Find where the given text appears and provide that cell's center as [X, Y] coordinate. 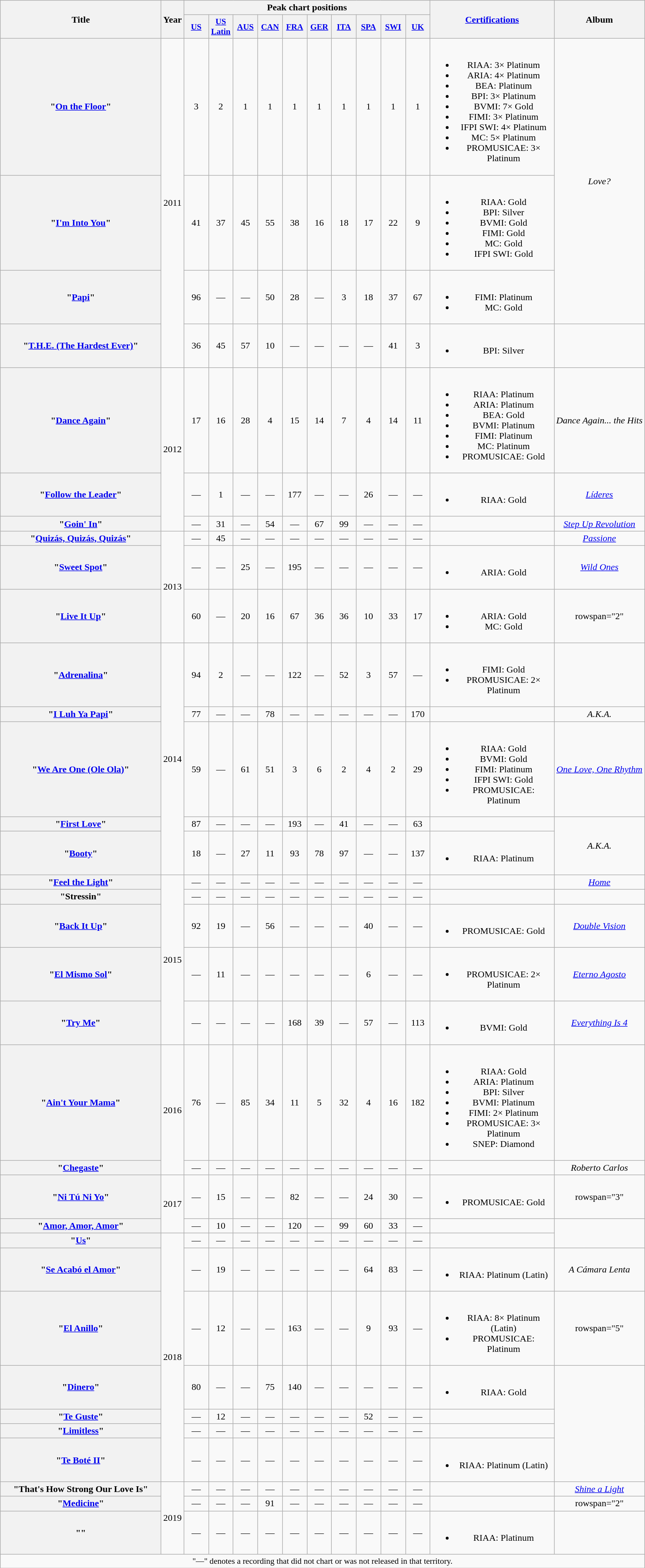
RIAA: GoldBPI: SilverBVMI: GoldFIMI: GoldMC: GoldIFPI SWI: Gold [492, 223]
UK [418, 27]
RIAA: GoldBVMI: GoldFIMI: PlatinumIFPI SWI: GoldPROMUSICAE: Platinum [492, 769]
32 [344, 1102]
"El Anillo" [81, 1328]
BVMI: Gold [492, 1023]
rowspan="5" [599, 1328]
80 [196, 1387]
"Papi" [81, 297]
5 [319, 1102]
182 [418, 1102]
2013 [173, 587]
122 [294, 675]
SPA [369, 27]
63 [418, 824]
"Stressin" [81, 897]
RIAA: GoldARIA: PlatinumBPI: SilverBVMI: PlatinumFIMI: 2× PlatinumPROMUSICAE: 3× PlatinumSNEP: Diamond [492, 1102]
"Back It Up" [81, 926]
27 [245, 853]
94 [196, 675]
RIAA: PlatinumARIA: PlatinumBEA: GoldBVMI: PlatinumFIMI: PlatinumMC: PlatinumPROMUSICAE: Gold [492, 420]
29 [418, 769]
CAN [270, 27]
2015 [173, 960]
59 [196, 769]
50 [270, 297]
34 [270, 1102]
"Limitless" [81, 1431]
US [196, 27]
"Booty" [81, 853]
"I Luh Ya Papi" [81, 714]
55 [270, 223]
113 [418, 1023]
BPI: Silver [492, 345]
64 [369, 1269]
Double Vision [599, 926]
"First Love" [81, 824]
Líderes [599, 494]
"Ni Tú Ni Yo" [81, 1197]
39 [319, 1023]
76 [196, 1102]
USLatin [221, 27]
"Dance Again" [81, 420]
Peak chart positions [307, 8]
AUS [245, 27]
168 [294, 1023]
"Quizás, Quizás, Quizás" [81, 538]
140 [294, 1387]
FIMI: PlatinumMC: Gold [492, 297]
Roberto Carlos [599, 1168]
163 [294, 1328]
170 [418, 714]
83 [393, 1269]
56 [270, 926]
31 [221, 524]
195 [294, 567]
"Goin' In" [81, 524]
"Sweet Spot" [81, 567]
PROMUSICAE: 2× Platinum [492, 974]
Dance Again... the Hits [599, 420]
Shine a Light [599, 1489]
38 [294, 223]
FIMI: GoldPROMUSICAE: 2× Platinum [492, 675]
2016 [173, 1110]
40 [369, 926]
85 [245, 1102]
"Ain't Your Mama" [81, 1102]
26 [369, 494]
"Us" [81, 1240]
2019 [173, 1518]
2014 [173, 759]
2012 [173, 449]
"" [81, 1532]
61 [245, 769]
177 [294, 494]
91 [270, 1504]
Certifications [492, 19]
Album [599, 19]
Eterno Agosto [599, 974]
20 [245, 616]
Step Up Revolution [599, 524]
"Medicine" [81, 1504]
51 [270, 769]
193 [294, 824]
rowspan="3" [599, 1197]
Wild Ones [599, 567]
137 [418, 853]
Title [81, 19]
"Chegaste" [81, 1168]
75 [270, 1387]
"We Are One (Ole Ola)" [81, 769]
Passione [599, 538]
2018 [173, 1357]
ITA [344, 27]
24 [369, 1197]
2011 [173, 203]
25 [245, 567]
"Te Guste" [81, 1416]
97 [344, 853]
"Dinero" [81, 1387]
"Se Acabó el Amor" [81, 1269]
RIAA: 8× Platinum (Latin)PROMUSICAE: Platinum [492, 1328]
GER [319, 27]
30 [393, 1197]
54 [270, 524]
"Adrenalina" [81, 675]
FRA [294, 27]
"T.H.E. (The Hardest Ever)" [81, 345]
"Live It Up" [81, 616]
SWI [393, 27]
7 [344, 420]
"Follow the Leader" [81, 494]
One Love, One Rhythm [599, 769]
87 [196, 824]
120 [294, 1226]
ARIA: Gold [492, 567]
2017 [173, 1204]
A Cámara Lenta [599, 1269]
Year [173, 19]
"—" denotes a recording that did not chart or was not released in that territory. [322, 1561]
22 [393, 223]
77 [196, 714]
92 [196, 926]
"Feel the Light" [81, 882]
"Amor, Amor, Amor" [81, 1226]
Home [599, 882]
"That's How Strong Our Love Is" [81, 1489]
"Try Me" [81, 1023]
"I'm Into You" [81, 223]
"El Mismo Sol" [81, 974]
ARIA: GoldMC: Gold [492, 616]
82 [294, 1197]
96 [196, 297]
"Te Boté II" [81, 1460]
Love? [599, 181]
"On the Floor" [81, 107]
Everything Is 4 [599, 1023]
